Return [X, Y] of the center of cell containing provided text 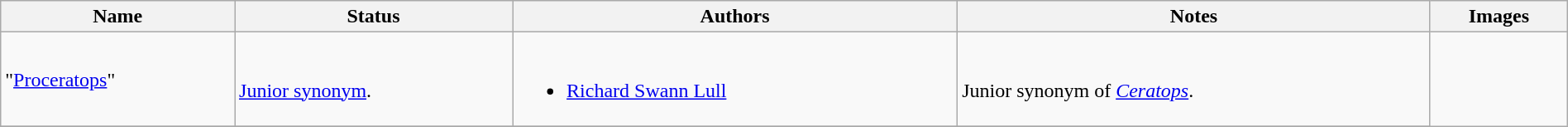
Junior synonym. [374, 80]
Richard Swann Lull [727, 80]
Name [117, 17]
"Proceratops" [117, 80]
Notes [1194, 17]
Status [374, 17]
Images [1499, 17]
Junior synonym of Ceratops. [1194, 80]
Authors [735, 17]
